Detect which cell encompasses the target text, then output its [X, Y] center coordinate. 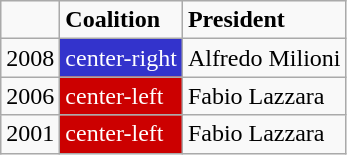
2008 [30, 58]
2006 [30, 96]
President [264, 20]
Coalition [122, 20]
2001 [30, 134]
center-right [122, 58]
Alfredo Milioni [264, 58]
